Locate the cell with the specified text and output its [X, Y] center coordinate. 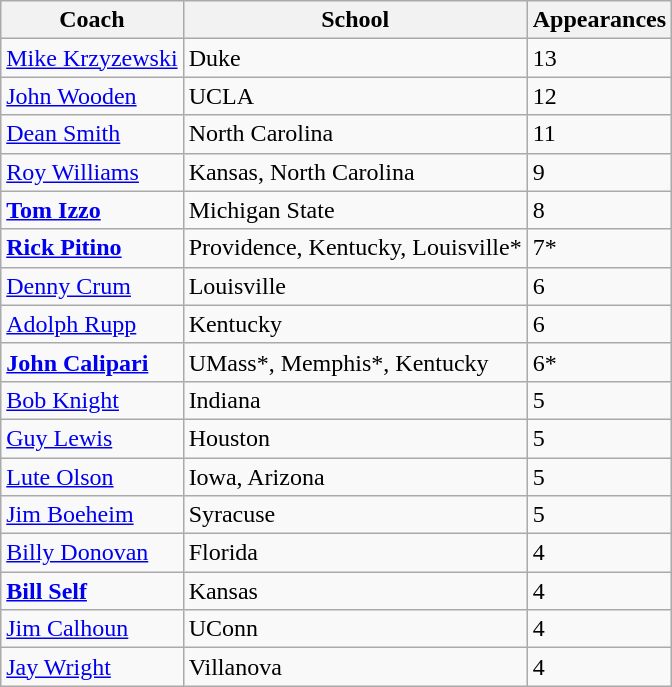
Appearances [599, 20]
Michigan State [355, 210]
12 [599, 96]
Roy Williams [92, 172]
Tom Izzo [92, 210]
13 [599, 58]
Rick Pitino [92, 248]
Iowa, Arizona [355, 477]
Mike Krzyzewski [92, 58]
Kansas, North Carolina [355, 172]
Kentucky [355, 324]
John Wooden [92, 96]
Bob Knight [92, 400]
Billy Donovan [92, 553]
Villanova [355, 667]
Providence, Kentucky, Louisville* [355, 248]
John Calipari [92, 362]
Bill Self [92, 591]
Houston [355, 438]
Kansas [355, 591]
Louisville [355, 286]
Jay Wright [92, 667]
North Carolina [355, 134]
Adolph Rupp [92, 324]
Duke [355, 58]
9 [599, 172]
Indiana [355, 400]
7* [599, 248]
UConn [355, 629]
UMass*, Memphis*, Kentucky [355, 362]
Florida [355, 553]
Dean Smith [92, 134]
Guy Lewis [92, 438]
11 [599, 134]
UCLA [355, 96]
Lute Olson [92, 477]
Coach [92, 20]
Syracuse [355, 515]
Jim Boeheim [92, 515]
6* [599, 362]
Jim Calhoun [92, 629]
School [355, 20]
Denny Crum [92, 286]
8 [599, 210]
